Pinpoint the cell where the given text exists, returning its [X, Y] midpoint coordinate. 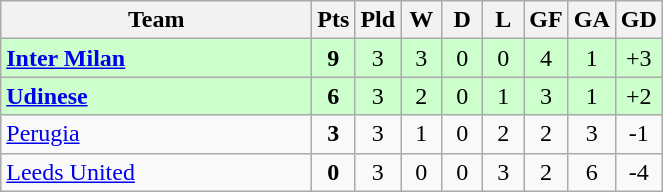
+3 [638, 58]
GF [546, 20]
4 [546, 58]
L [504, 20]
Inter Milan [156, 58]
GD [638, 20]
9 [334, 58]
Perugia [156, 134]
W [422, 20]
Pld [378, 20]
D [462, 20]
Team [156, 20]
+2 [638, 96]
GA [592, 20]
Pts [334, 20]
Leeds United [156, 172]
-1 [638, 134]
-4 [638, 172]
Udinese [156, 96]
